Find where the given text appears and provide that cell's center as [X, Y] coordinate. 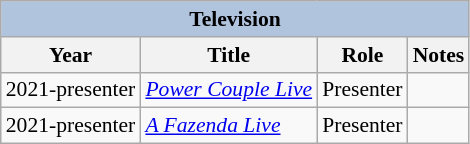
Year [71, 55]
Role [362, 55]
Notes [439, 55]
Title [228, 55]
Power Couple Live [228, 90]
A Fazenda Live [228, 126]
Television [236, 19]
